For the text-containing cell, return its midpoint in (X, Y) coordinate format. 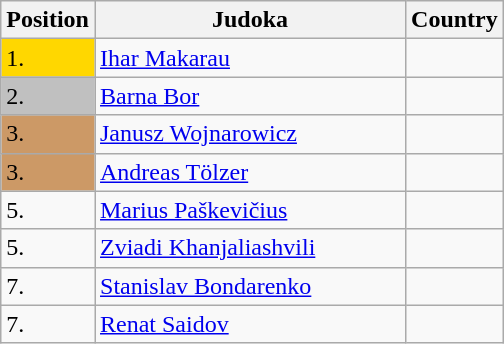
Stanislav Bondarenko (250, 286)
Country (455, 20)
Position (48, 20)
Janusz Wojnarowicz (250, 134)
Andreas Tölzer (250, 172)
Renat Saidov (250, 324)
Ihar Makarau (250, 58)
Barna Bor (250, 96)
Zviadi Khanjaliashvili (250, 248)
Judoka (250, 20)
2. (48, 96)
1. (48, 58)
Marius Paškevičius (250, 210)
